Determine the (x, y) coordinate at the center of the cell enclosing the given text.  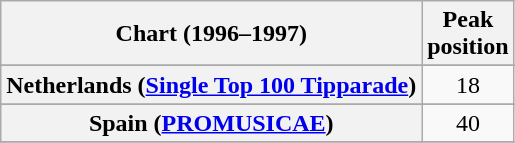
40 (468, 123)
Peakposition (468, 34)
Chart (1996–1997) (212, 34)
Netherlands (Single Top 100 Tipparade) (212, 85)
18 (468, 85)
Spain (PROMUSICAE) (212, 123)
